Return (x, y) of the center of cell containing provided text 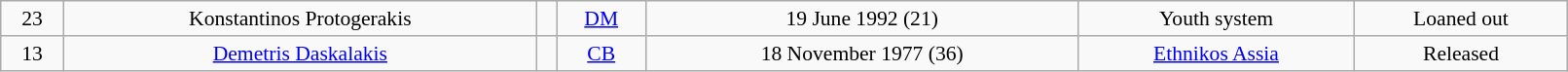
Loaned out (1461, 18)
23 (33, 18)
13 (33, 54)
DM (602, 18)
Released (1461, 54)
Youth system (1217, 18)
18 November 1977 (36) (861, 54)
Demetris Daskalakis (300, 54)
Ethnikos Assia (1217, 54)
CB (602, 54)
Konstantinos Protogerakis (300, 18)
19 June 1992 (21) (861, 18)
